Return the (x, y) coordinate for the center point of the cell that contains the specified text.  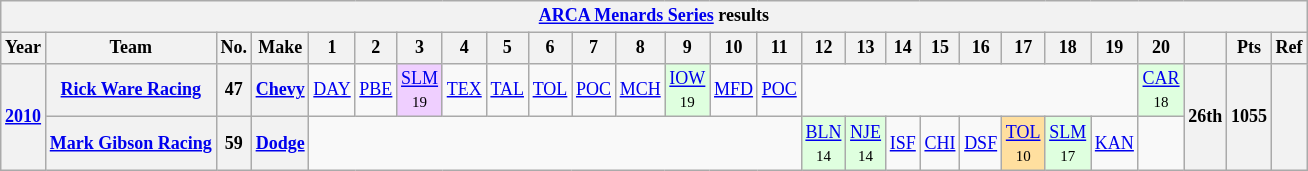
ARCA Menards Series results (654, 16)
9 (688, 48)
ISF (902, 144)
MFD (734, 90)
59 (234, 144)
TOL10 (1022, 144)
8 (640, 48)
IOW19 (688, 90)
DSF (981, 144)
47 (234, 90)
4 (464, 48)
KAN (1115, 144)
Make (280, 48)
SLM19 (420, 90)
BLN14 (824, 144)
18 (1068, 48)
3 (420, 48)
15 (940, 48)
26th (1206, 116)
Team (130, 48)
7 (594, 48)
TEX (464, 90)
2 (376, 48)
20 (1161, 48)
Mark Gibson Racing (130, 144)
MCH (640, 90)
Year (24, 48)
10 (734, 48)
No. (234, 48)
Rick Ware Racing (130, 90)
TAL (507, 90)
19 (1115, 48)
PBE (376, 90)
NJE14 (866, 144)
13 (866, 48)
6 (550, 48)
CHI (940, 144)
Chevy (280, 90)
16 (981, 48)
5 (507, 48)
1055 (1250, 116)
Ref (1289, 48)
Dodge (280, 144)
DAY (332, 90)
17 (1022, 48)
CAR18 (1161, 90)
TOL (550, 90)
SLM17 (1068, 144)
12 (824, 48)
11 (779, 48)
Pts (1250, 48)
1 (332, 48)
2010 (24, 116)
14 (902, 48)
